Find where the given text appears and provide that cell's center as (x, y) coordinate. 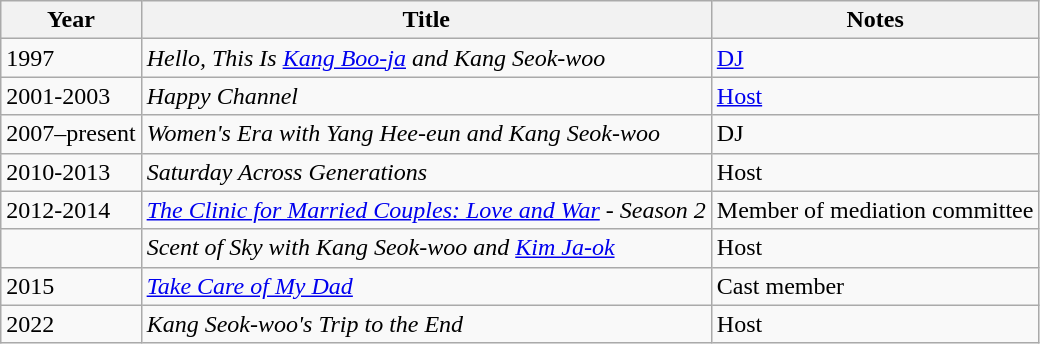
Women's Era with Yang Hee-eun and Kang Seok-woo (426, 134)
1997 (71, 58)
Take Care of My Dad (426, 286)
Title (426, 20)
Hello, This Is Kang Boo-ja and Kang Seok-woo (426, 58)
2015 (71, 286)
2010-2013 (71, 172)
Happy Channel (426, 96)
2007–present (71, 134)
2001-2003 (71, 96)
Year (71, 20)
Scent of Sky with Kang Seok-woo and Kim Ja-ok (426, 248)
The Clinic for Married Couples: Love and War - Season 2 (426, 210)
2022 (71, 324)
Saturday Across Generations (426, 172)
Notes (875, 20)
Member of mediation committee (875, 210)
Cast member (875, 286)
Kang Seok-woo's Trip to the End (426, 324)
2012-2014 (71, 210)
